Capture the cell that displays the provided text and extract its [x, y] central coordinate. 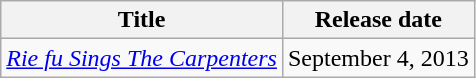
Rie fu Sings The Carpenters [142, 58]
Release date [378, 20]
Title [142, 20]
September 4, 2013 [378, 58]
